Detect which cell encompasses the target text, then output its (x, y) center coordinate. 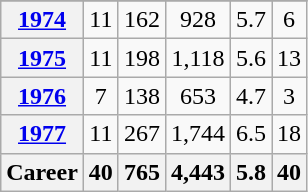
4,443 (198, 172)
1,744 (198, 134)
1977 (42, 134)
5.6 (252, 58)
18 (290, 134)
198 (142, 58)
3 (290, 96)
162 (142, 20)
5.8 (252, 172)
1,118 (198, 58)
Career (42, 172)
4.7 (252, 96)
1975 (42, 58)
267 (142, 134)
7 (100, 96)
1976 (42, 96)
928 (198, 20)
765 (142, 172)
6 (290, 20)
6.5 (252, 134)
138 (142, 96)
13 (290, 58)
1974 (42, 20)
5.7 (252, 20)
653 (198, 96)
